Identify which cell holds the provided text, then report its (X, Y) central coordinate. 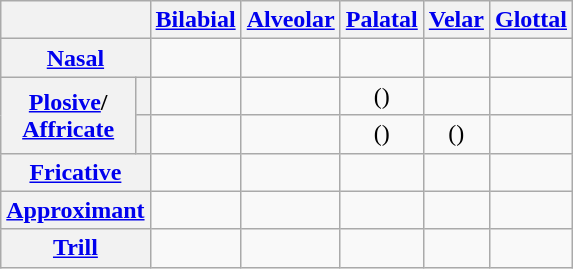
Alveolar (290, 20)
Trill (76, 248)
Approximant (76, 210)
Bilabial (196, 20)
Palatal (382, 20)
Plosive/Affricate (68, 115)
Fricative (76, 172)
Nasal (76, 58)
Velar (456, 20)
Glottal (530, 20)
